Extract the [X, Y] coordinate from the center of the cell holding the provided text.  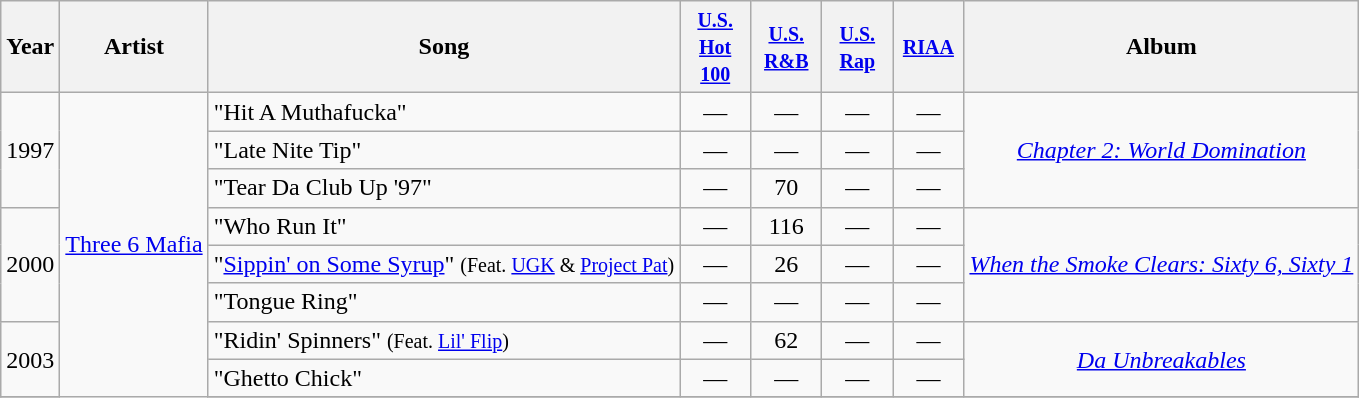
Song [444, 47]
62 [786, 340]
"Sippin' on Some Syrup" (Feat. UGK & Project Pat) [444, 264]
"Ridin' Spinners" (Feat. Lil' Flip) [444, 340]
"Ghetto Chick" [444, 378]
"Late Nite Tip" [444, 150]
Album [1162, 47]
Three 6 Mafia [134, 245]
U.S. R&B [786, 47]
"Tear Da Club Up '97" [444, 188]
"Who Run It" [444, 226]
U.S. Hot 100 [716, 47]
When the Smoke Clears: Sixty 6, Sixty 1 [1162, 264]
U.S. Rap [858, 47]
"Hit A Muthafucka" [444, 112]
2000 [30, 264]
RIAA [928, 47]
116 [786, 226]
"Tongue Ring" [444, 302]
1997 [30, 150]
Chapter 2: World Domination [1162, 150]
26 [786, 264]
Year [30, 47]
2003 [30, 359]
Da Unbreakables [1162, 359]
Artist [134, 47]
70 [786, 188]
